Extract the [X, Y] coordinate from the center of the cell holding the provided text.  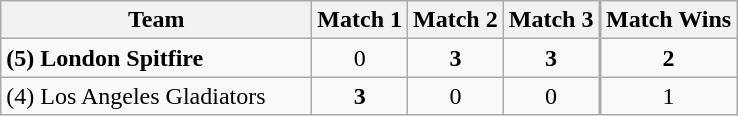
Match 1 [360, 20]
1 [668, 96]
2 [668, 58]
(4) Los Angeles Gladiators [156, 96]
Team [156, 20]
Match 3 [551, 20]
Match Wins [668, 20]
Match 2 [456, 20]
(5) London Spitfire [156, 58]
